From the cell containing the given text, extract its center point as (x, y) coordinate. 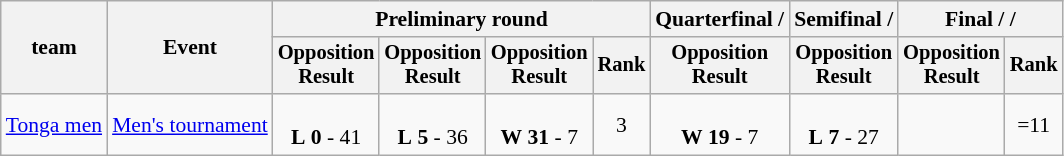
Semifinal / (844, 19)
Tonga men (54, 124)
team (54, 48)
Final / / (980, 19)
W 19 - 7 (720, 124)
3 (622, 124)
Preliminary round (462, 19)
W 31 - 7 (540, 124)
L 7 - 27 (844, 124)
=11 (1034, 124)
Event (190, 48)
Men's tournament (190, 124)
L 0 - 41 (326, 124)
Quarterfinal / (720, 19)
L 5 - 36 (432, 124)
